Locate the cell with the specified text and output its (X, Y) center coordinate. 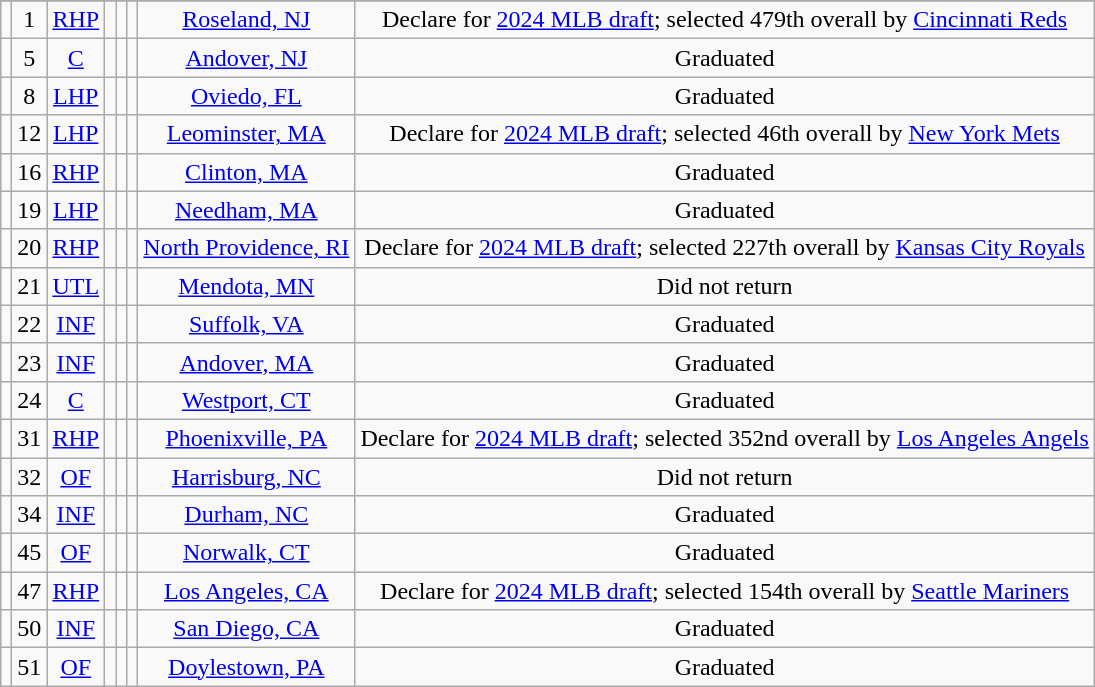
21 (30, 286)
1 (30, 20)
16 (30, 172)
5 (30, 58)
Durham, NC (246, 515)
45 (30, 553)
Declare for 2024 MLB draft; selected 479th overall by Cincinnati Reds (725, 20)
Roseland, NJ (246, 20)
Suffolk, VA (246, 324)
UTL (76, 286)
Phoenixville, PA (246, 438)
Andover, MA (246, 362)
22 (30, 324)
8 (30, 96)
32 (30, 477)
Norwalk, CT (246, 553)
Declare for 2024 MLB draft; selected 352nd overall by Los Angeles Angels (725, 438)
50 (30, 629)
19 (30, 210)
24 (30, 400)
Declare for 2024 MLB draft; selected 46th overall by New York Mets (725, 134)
Clinton, MA (246, 172)
12 (30, 134)
North Providence, RI (246, 248)
Declare for 2024 MLB draft; selected 227th overall by Kansas City Royals (725, 248)
Mendota, MN (246, 286)
20 (30, 248)
51 (30, 667)
Harrisburg, NC (246, 477)
Oviedo, FL (246, 96)
Los Angeles, CA (246, 591)
47 (30, 591)
31 (30, 438)
23 (30, 362)
Leominster, MA (246, 134)
San Diego, CA (246, 629)
Andover, NJ (246, 58)
Doylestown, PA (246, 667)
Declare for 2024 MLB draft; selected 154th overall by Seattle Mariners (725, 591)
Westport, CT (246, 400)
Needham, MA (246, 210)
34 (30, 515)
